Identify which cell holds the provided text, then report its (X, Y) central coordinate. 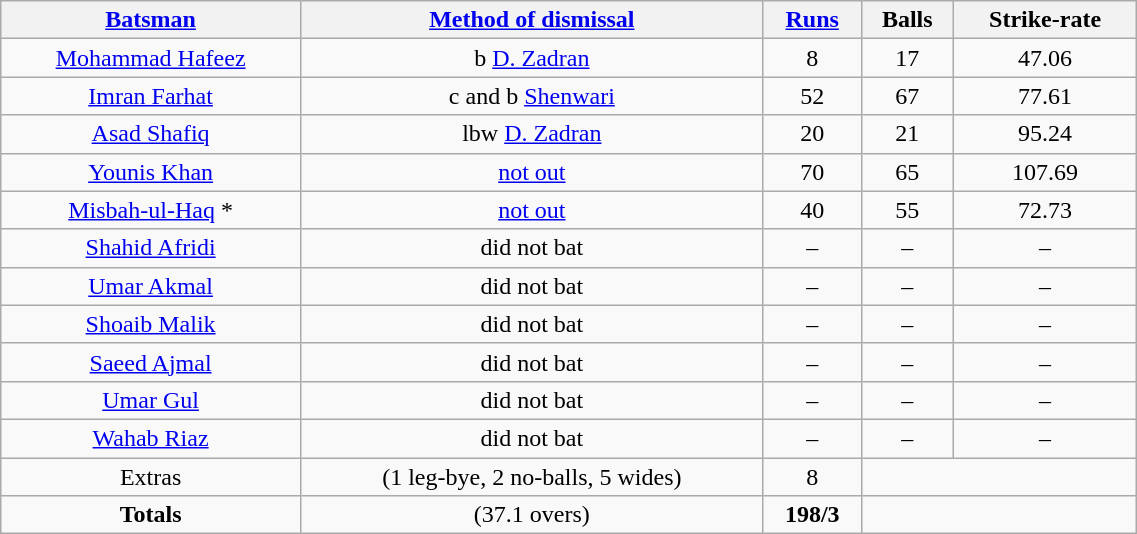
47.06 (1045, 58)
21 (907, 134)
c and b Shenwari (532, 96)
Shoaib Malik (151, 324)
Misbah-ul-Haq * (151, 210)
Asad Shafiq (151, 134)
(37.1 overs) (532, 515)
Umar Gul (151, 400)
Balls (907, 20)
Mohammad Hafeez (151, 58)
Umar Akmal (151, 286)
77.61 (1045, 96)
b D. Zadran (532, 58)
Shahid Afridi (151, 248)
20 (812, 134)
Extras (151, 477)
Wahab Riaz (151, 438)
Method of dismissal (532, 20)
(1 leg-bye, 2 no-balls, 5 wides) (532, 477)
95.24 (1045, 134)
Imran Farhat (151, 96)
52 (812, 96)
17 (907, 58)
70 (812, 172)
67 (907, 96)
72.73 (1045, 210)
Strike-rate (1045, 20)
65 (907, 172)
Runs (812, 20)
Totals (151, 515)
198/3 (812, 515)
Batsman (151, 20)
55 (907, 210)
Saeed Ajmal (151, 362)
Younis Khan (151, 172)
40 (812, 210)
107.69 (1045, 172)
lbw D. Zadran (532, 134)
